From the cell containing the given text, extract its center point as [x, y] coordinate. 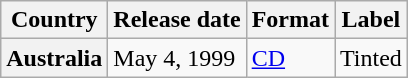
May 4, 1999 [177, 58]
Tinted [372, 58]
CD [290, 58]
Australia [54, 58]
Country [54, 20]
Format [290, 20]
Release date [177, 20]
Label [372, 20]
